For the text-containing cell, return its midpoint in [X, Y] coordinate format. 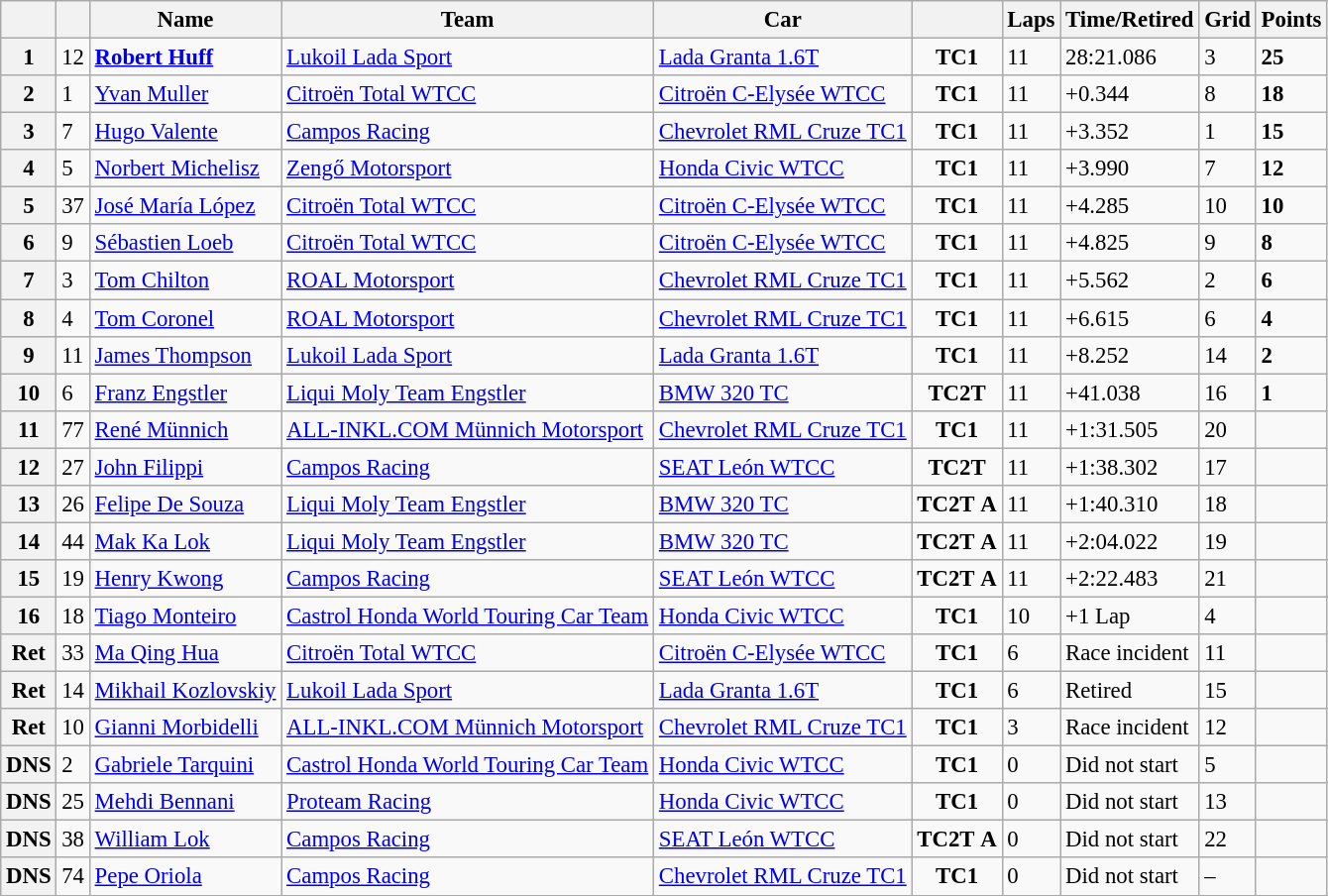
21 [1227, 579]
37 [73, 206]
Yvan Muller [184, 94]
Tom Chilton [184, 280]
+3.990 [1130, 168]
Name [184, 20]
26 [73, 504]
Sébastien Loeb [184, 243]
Zengő Motorsport [468, 168]
44 [73, 541]
William Lok [184, 840]
+2:22.483 [1130, 579]
+6.615 [1130, 318]
+1:40.310 [1130, 504]
James Thompson [184, 355]
Car [783, 20]
Robert Huff [184, 57]
+2:04.022 [1130, 541]
Retired [1130, 691]
+4.825 [1130, 243]
Points [1290, 20]
Mehdi Bennani [184, 802]
René Münnich [184, 429]
+3.352 [1130, 132]
Henry Kwong [184, 579]
Mak Ka Lok [184, 541]
74 [73, 877]
Norbert Michelisz [184, 168]
38 [73, 840]
+1:31.505 [1130, 429]
33 [73, 653]
Proteam Racing [468, 802]
+1:38.302 [1130, 467]
Time/Retired [1130, 20]
Gabriele Tarquini [184, 765]
28:21.086 [1130, 57]
22 [1227, 840]
José María López [184, 206]
– [1227, 877]
Gianni Morbidelli [184, 728]
Mikhail Kozlovskiy [184, 691]
27 [73, 467]
Felipe De Souza [184, 504]
Hugo Valente [184, 132]
John Filippi [184, 467]
Tiago Monteiro [184, 616]
+0.344 [1130, 94]
Pepe Oriola [184, 877]
77 [73, 429]
Franz Engstler [184, 392]
+8.252 [1130, 355]
+41.038 [1130, 392]
17 [1227, 467]
+5.562 [1130, 280]
20 [1227, 429]
Laps [1031, 20]
Grid [1227, 20]
Ma Qing Hua [184, 653]
+1 Lap [1130, 616]
+4.285 [1130, 206]
Team [468, 20]
Tom Coronel [184, 318]
